Return the (x, y) coordinate for the center point of the cell that contains the specified text.  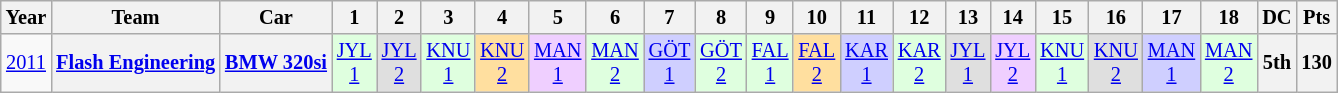
KAR1 (866, 63)
14 (1012, 17)
Pts (1316, 17)
Year (26, 17)
FAL2 (816, 63)
BMW 320si (276, 63)
1 (354, 17)
10 (816, 17)
5th (1276, 63)
13 (968, 17)
9 (770, 17)
16 (1116, 17)
4 (502, 17)
FAL1 (770, 63)
GÖT2 (721, 63)
6 (614, 17)
Team (136, 17)
KAR2 (920, 63)
DC (1276, 17)
GÖT1 (670, 63)
8 (721, 17)
Car (276, 17)
Flash Engineering (136, 63)
2011 (26, 63)
5 (558, 17)
7 (670, 17)
17 (1172, 17)
15 (1062, 17)
3 (448, 17)
18 (1228, 17)
11 (866, 17)
2 (400, 17)
12 (920, 17)
130 (1316, 63)
